For the text-containing cell, return its midpoint in [x, y] coordinate format. 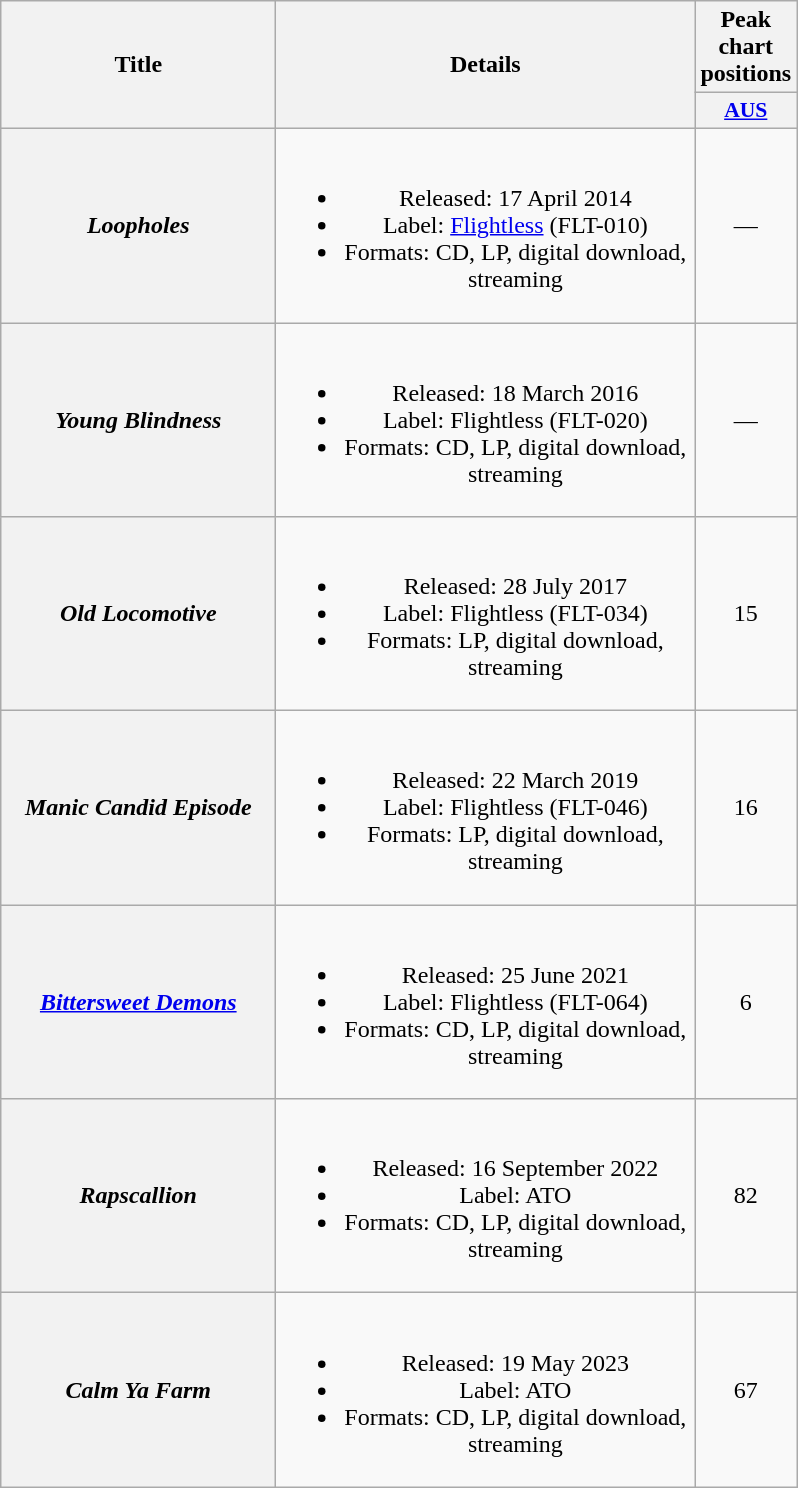
67 [746, 1390]
15 [746, 614]
16 [746, 808]
Young Blindness [138, 419]
Calm Ya Farm [138, 1390]
AUS [746, 111]
Released: 25 June 2021Label: Flightless (FLT-064)Formats: CD, LP, digital download, streaming [486, 1002]
Manic Candid Episode [138, 808]
Peak chart positions [746, 47]
Released: 22 March 2019Label: Flightless (FLT-046)Formats: LP, digital download, streaming [486, 808]
Released: 19 May 2023Label: ATOFormats: CD, LP, digital download, streaming [486, 1390]
Released: 17 April 2014Label: Flightless (FLT-010)Formats: CD, LP, digital download, streaming [486, 225]
Title [138, 65]
Rapscallion [138, 1196]
Bittersweet Demons [138, 1002]
Released: 28 July 2017Label: Flightless (FLT-034)Formats: LP, digital download, streaming [486, 614]
Details [486, 65]
Old Locomotive [138, 614]
Loopholes [138, 225]
Released: 16 September 2022Label: ATOFormats: CD, LP, digital download, streaming [486, 1196]
Released: 18 March 2016Label: Flightless (FLT-020)Formats: CD, LP, digital download, streaming [486, 419]
82 [746, 1196]
6 [746, 1002]
